Return (X, Y) of the center of cell containing provided text 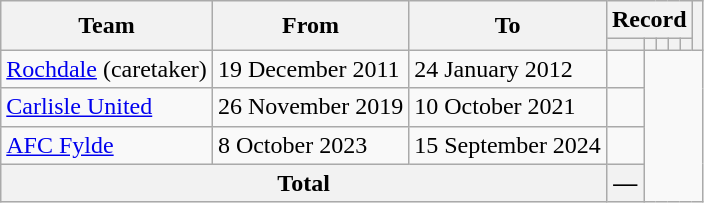
To (508, 26)
— (625, 183)
8 October 2023 (310, 145)
From (310, 26)
19 December 2011 (310, 69)
10 October 2021 (508, 107)
15 September 2024 (508, 145)
AFC Fylde (107, 145)
Carlisle United (107, 107)
Rochdale (caretaker) (107, 69)
26 November 2019 (310, 107)
Record (649, 20)
Team (107, 26)
Total (304, 183)
24 January 2012 (508, 69)
